Pinpoint the cell where the given text exists, returning its [x, y] midpoint coordinate. 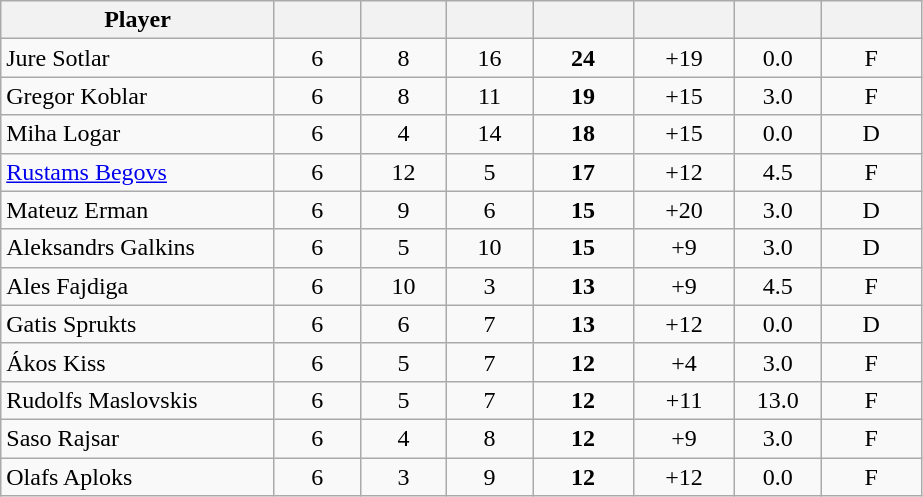
17 [582, 172]
Olafs Aploks [138, 477]
+20 [684, 210]
+19 [684, 58]
Player [138, 20]
Aleksandrs Galkins [138, 248]
+4 [684, 362]
14 [489, 134]
Gatis Sprukts [138, 324]
Mateuz Erman [138, 210]
Saso Rajsar [138, 438]
18 [582, 134]
Ákos Kiss [138, 362]
+11 [684, 400]
Jure Sotlar [138, 58]
16 [489, 58]
11 [489, 96]
Gregor Koblar [138, 96]
Rustams Begovs [138, 172]
Rudolfs Maslovskis [138, 400]
24 [582, 58]
Ales Fajdiga [138, 286]
19 [582, 96]
13.0 [778, 400]
Miha Logar [138, 134]
